Identify which cell holds the provided text, then report its (x, y) central coordinate. 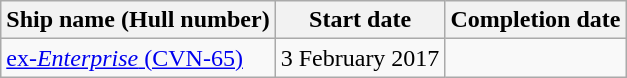
Completion date (536, 20)
ex-Enterprise (CVN-65) (138, 58)
3 February 2017 (360, 58)
Start date (360, 20)
Ship name (Hull number) (138, 20)
